From the cell containing the given text, extract its center point as [x, y] coordinate. 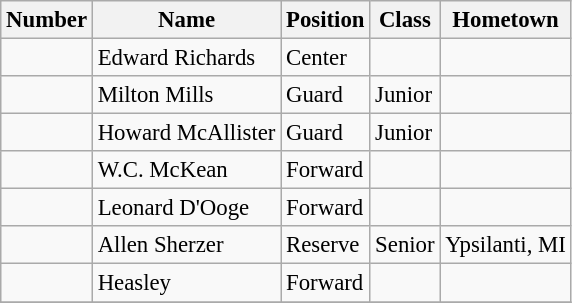
Hometown [506, 20]
W.C. McKean [186, 170]
Leonard D'Ooge [186, 208]
Number [47, 20]
Ypsilanti, MI [506, 245]
Reserve [326, 245]
Position [326, 20]
Milton Mills [186, 95]
Senior [405, 245]
Edward Richards [186, 58]
Heasley [186, 283]
Center [326, 58]
Allen Sherzer [186, 245]
Name [186, 20]
Class [405, 20]
Howard McAllister [186, 133]
